Detect which cell encompasses the target text, then output its (x, y) center coordinate. 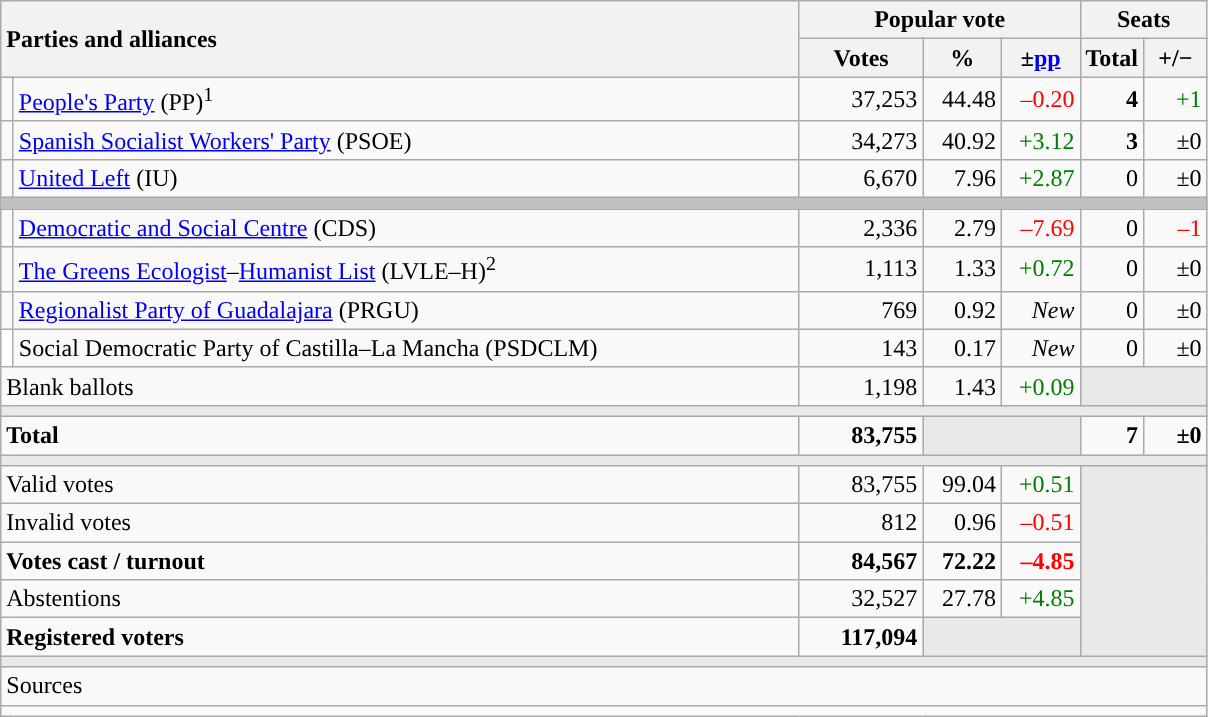
+1 (1176, 100)
+0.72 (1040, 270)
Seats (1144, 20)
+3.12 (1040, 140)
2.79 (962, 228)
Votes cast / turnout (400, 561)
Parties and alliances (400, 39)
+0.51 (1040, 485)
0.17 (962, 348)
84,567 (861, 561)
Votes (861, 58)
–0.51 (1040, 523)
1.33 (962, 270)
Popular vote (940, 20)
7 (1112, 435)
34,273 (861, 140)
Regionalist Party of Guadalajara (PRGU) (406, 310)
Invalid votes (400, 523)
Sources (604, 686)
+4.85 (1040, 599)
3 (1112, 140)
769 (861, 310)
People's Party (PP)1 (406, 100)
117,094 (861, 637)
2,336 (861, 228)
+/− (1176, 58)
Blank ballots (400, 386)
1,113 (861, 270)
1.43 (962, 386)
Spanish Socialist Workers' Party (PSOE) (406, 140)
0.96 (962, 523)
–7.69 (1040, 228)
Valid votes (400, 485)
6,670 (861, 178)
1,198 (861, 386)
27.78 (962, 599)
143 (861, 348)
Abstentions (400, 599)
40.92 (962, 140)
–0.20 (1040, 100)
Democratic and Social Centre (CDS) (406, 228)
Social Democratic Party of Castilla–La Mancha (PSDCLM) (406, 348)
44.48 (962, 100)
0.92 (962, 310)
+0.09 (1040, 386)
Registered voters (400, 637)
4 (1112, 100)
% (962, 58)
United Left (IU) (406, 178)
The Greens Ecologist–Humanist List (LVLE–H)2 (406, 270)
32,527 (861, 599)
–4.85 (1040, 561)
812 (861, 523)
–1 (1176, 228)
72.22 (962, 561)
99.04 (962, 485)
±pp (1040, 58)
+2.87 (1040, 178)
37,253 (861, 100)
7.96 (962, 178)
